Return the [X, Y] coordinate for the center point of the cell that contains the specified text.  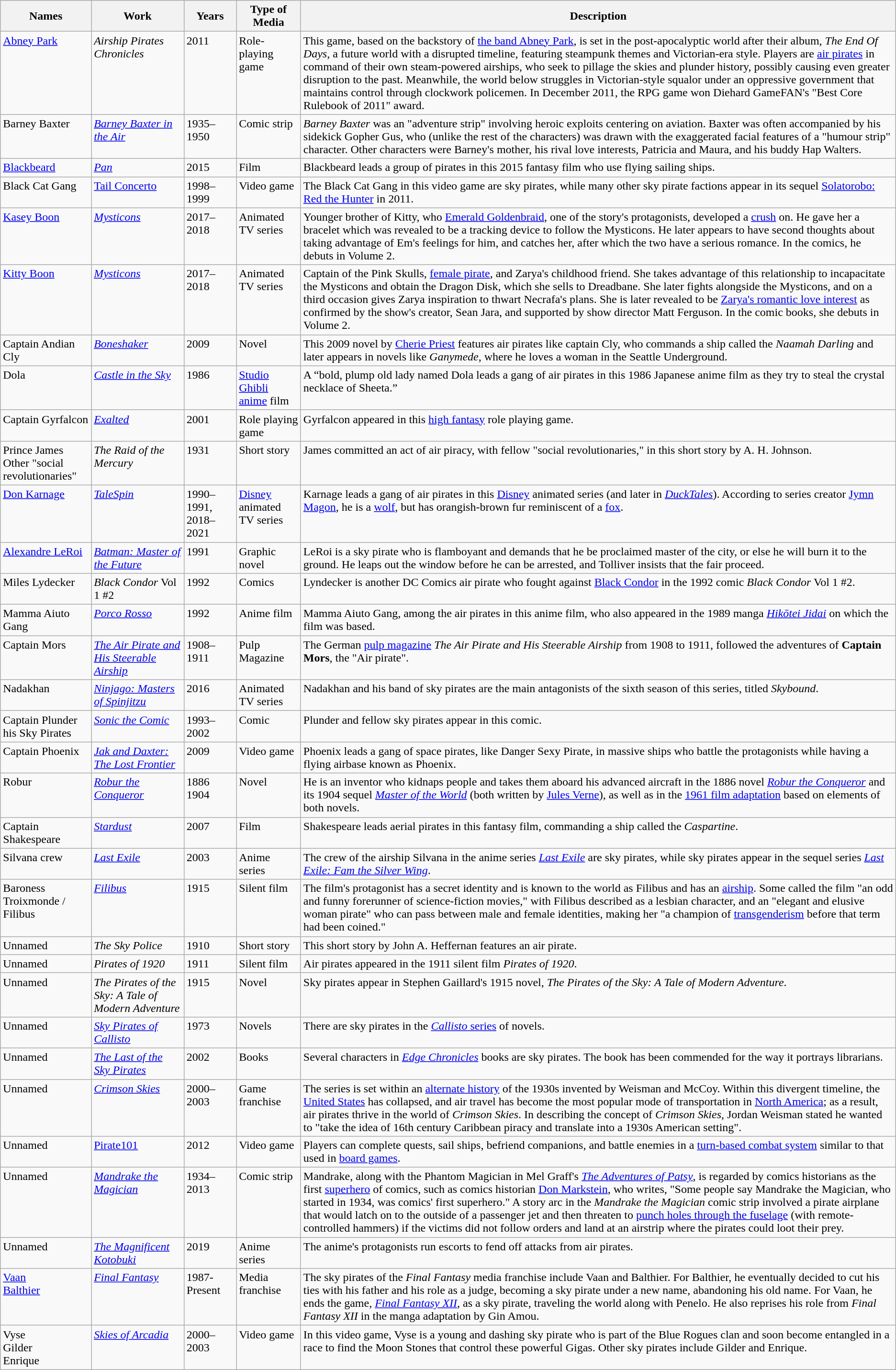
Players can complete quests, sail ships, befriend companions, and battle enemies in a turn-based combat system similar to that used in board games. [598, 1152]
2007 [210, 833]
1986 [210, 388]
There are sky pirates in the Callisto series of novels. [598, 1032]
Filibus [138, 908]
1993–2002 [210, 727]
1911 [210, 964]
Mamma Aiuto Gang, among the air pirates in this anime film, who also appeared in the 1989 manga Hikōtei Jidai on which the film was based. [598, 620]
TaleSpin [138, 513]
Mamma Aiuto Gang [46, 620]
James committed an act of air piracy, with fellow "social revolutionaries," in this short story by A. H. Johnson. [598, 463]
Black Cat Gang [46, 192]
Pulp Magazine [269, 658]
1973 [210, 1032]
Jak and Daxter: The Lost Frontier [138, 757]
Kitty Boon [46, 300]
Shakespeare leads aerial pirates in this fantasy film, commanding a ship called the Caspartine. [598, 833]
Gyrfalcon appeared in this high fantasy role playing game. [598, 425]
1910 [210, 945]
Porco Rosso [138, 620]
Mandrake the Magician [138, 1202]
Alexandre LeRoi [46, 557]
Media franchise [269, 1297]
Blackbeard [46, 168]
Vaan Balthier [46, 1297]
Role playing game [269, 425]
The Last of the Sky Pirates [138, 1064]
Prince James Other "social revolutionaries" [46, 463]
The Sky Police [138, 945]
Novels [269, 1032]
Captain Shakespeare [46, 833]
Captain Gyrfalcon [46, 425]
Abney Park [46, 73]
Pan [138, 168]
2015 [210, 168]
Robur [46, 795]
Disney animated TV series [269, 513]
Comic [269, 727]
Final Fantasy [138, 1297]
The Pirates of the Sky: A Tale of Modern Adventure [138, 995]
Silvana crew [46, 864]
1991 [210, 557]
The Raid of the Mercury [138, 463]
Sonic the Comic [138, 727]
A “bold, plump old lady named Dola leads a gang of air pirates in this 1986 Japanese anime film as they try to steal the crystal necklace of Sheeta.” [598, 388]
Crimson Skies [138, 1108]
Miles Lydecker [46, 589]
1934–2013 [210, 1202]
Pirate101 [138, 1152]
2012 [210, 1152]
Sky Pirates of Callisto [138, 1032]
Tail Concerto [138, 192]
Studio Ghibli anime film [269, 388]
Barney Baxter [46, 136]
2001 [210, 425]
1990–1991, 2018–2021 [210, 513]
Exalted [138, 425]
Description [598, 16]
Nadakhan [46, 695]
Black Condor Vol 1 #2 [138, 589]
Air pirates appeared in the 1911 silent film Pirates of 1920. [598, 964]
Nadakhan and his band of sky pirates are the main antagonists of the sixth season of this series, titled Skybound. [598, 695]
1908–1911 [210, 658]
1998–1999 [210, 192]
Work [138, 16]
Anime film [269, 620]
Boneshaker [138, 350]
Last Exile [138, 864]
Type of Media [269, 16]
Captain Plunder his Sky Pirates [46, 727]
Several characters in Edge Chronicles books are sky pirates. The book has been commended for the way it portrays librarians. [598, 1064]
Graphic novel [269, 557]
2011 [210, 73]
Dola [46, 388]
Years [210, 16]
Names [46, 16]
1886 1904 [210, 795]
Stardust [138, 833]
Ninjago: Masters of Spinjitzu [138, 695]
The German pulp magazine The Air Pirate and His Steerable Airship from 1908 to 1911, followed the adventures of Captain Mors, the "Air pirate". [598, 658]
2003 [210, 864]
Batman: Master of the Future [138, 557]
Comics [269, 589]
Sky pirates appear in Stephen Gaillard's 1915 novel, The Pirates of the Sky: A Tale of Modern Adventure. [598, 995]
1935–1950 [210, 136]
Kasey Boon [46, 236]
Vyse Gilder Enrique [46, 1348]
Don Karnage [46, 513]
Castle in the Sky [138, 388]
The anime's protagonists run escorts to fend off attacks from air pirates. [598, 1253]
Game franchise [269, 1108]
Baroness Troixmonde / Filibus [46, 908]
Captain Mors [46, 658]
The Air Pirate and His Steerable Airship [138, 658]
Airship Pirates Chronicles [138, 73]
Blackbeard leads a group of pirates in this 2015 fantasy film who use flying sailing ships. [598, 168]
Pirates of 1920 [138, 964]
Plunder and fellow sky pirates appear in this comic. [598, 727]
Robur the Conqueror [138, 795]
Role-playing game [269, 73]
Captain Andian Cly [46, 350]
Barney Baxter in the Air [138, 136]
2016 [210, 695]
This short story by John A. Heffernan features an air pirate. [598, 945]
The Magnificent Kotobuki [138, 1253]
1987-Present [210, 1297]
Books [269, 1064]
2002 [210, 1064]
2019 [210, 1253]
Lyndecker is another DC Comics air pirate who fought against Black Condor in the 1992 comic Black Condor Vol 1 #2. [598, 589]
Captain Phoenix [46, 757]
1931 [210, 463]
Skies of Arcadia [138, 1348]
The Black Cat Gang in this video game are sky pirates, while many other sky pirate factions appear in its sequel Solatorobo: Red the Hunter in 2011. [598, 192]
